Return the [X, Y] coordinate for the center point of the cell that contains the specified text.  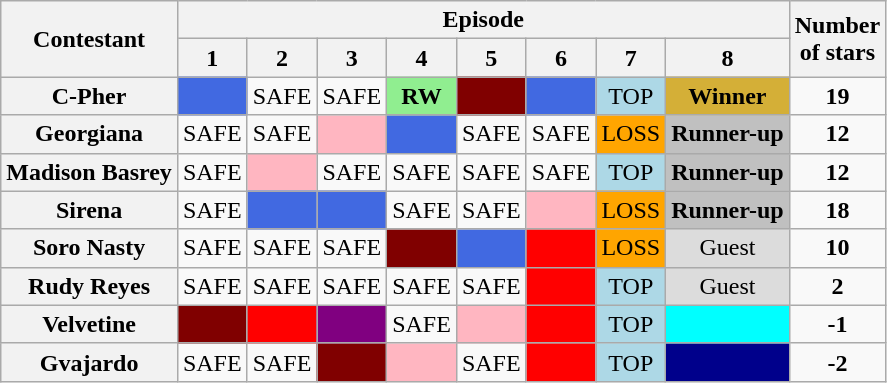
8 [728, 58]
Sirena [90, 210]
3 [352, 58]
Soro Nasty [90, 248]
10 [837, 248]
18 [837, 210]
7 [631, 58]
Georgiana [90, 134]
Contestant [90, 39]
6 [561, 58]
RW [422, 96]
19 [837, 96]
Velvetine [90, 324]
Episode [483, 20]
-2 [837, 362]
4 [422, 58]
Gvajardo [90, 362]
5 [491, 58]
1 [212, 58]
Madison Basrey [90, 172]
Numberof stars [837, 39]
-1 [837, 324]
Rudy Reyes [90, 286]
C-Pher [90, 96]
Winner [728, 96]
